Extract the [X, Y] coordinate from the center of the cell holding the provided text.  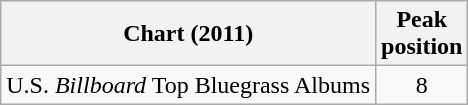
Peakposition [422, 34]
8 [422, 85]
Chart (2011) [188, 34]
U.S. Billboard Top Bluegrass Albums [188, 85]
